Return the [x, y] coordinate for the center point of the cell that contains the specified text.  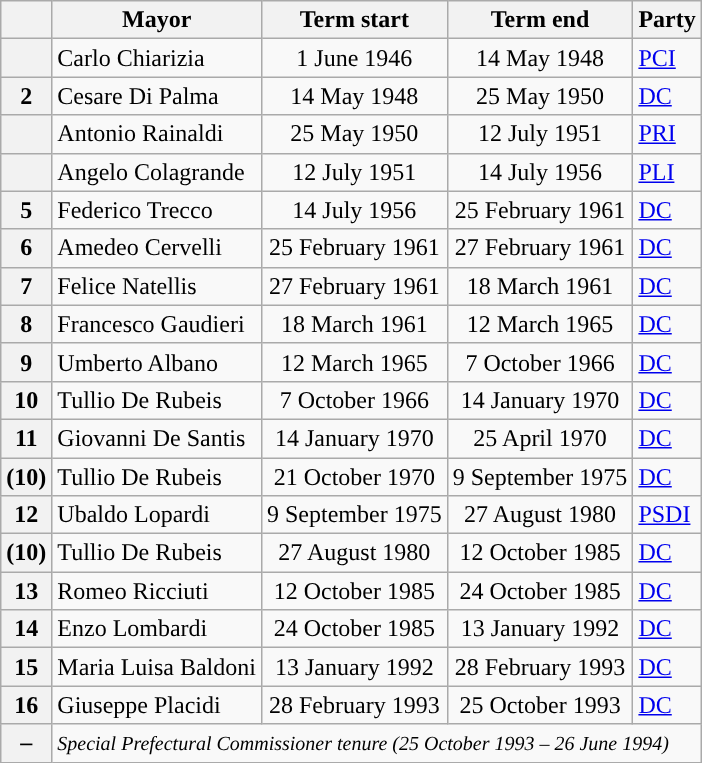
Maria Luisa Baldoni [157, 667]
Romeo Ricciuti [157, 591]
7 [26, 286]
14 [26, 629]
Special Prefectural Commissioner tenure (25 October 1993 – 26 June 1994) [376, 743]
Cesare Di Palma [157, 96]
Carlo Chiarizia [157, 58]
Term end [540, 20]
16 [26, 705]
11 [26, 438]
Enzo Lombardi [157, 629]
Federico Trecco [157, 210]
5 [26, 210]
2 [26, 96]
Francesco Gaudieri [157, 324]
9 [26, 362]
Felice Natellis [157, 286]
1 June 1946 [354, 58]
Giovanni De Santis [157, 438]
PRI [667, 134]
Giuseppe Placidi [157, 705]
Ubaldo Lopardi [157, 515]
6 [26, 248]
Angelo Colagrande [157, 172]
21 October 1970 [354, 477]
Mayor [157, 20]
15 [26, 667]
PLI [667, 172]
13 [26, 591]
Term start [354, 20]
10 [26, 400]
Amedeo Cervelli [157, 248]
PCI [667, 58]
8 [26, 324]
25 October 1993 [540, 705]
PSDI [667, 515]
Party [667, 20]
– [26, 743]
Antonio Rainaldi [157, 134]
25 April 1970 [540, 438]
Umberto Albano [157, 362]
12 [26, 515]
